Identify which cell holds the provided text, then report its [x, y] central coordinate. 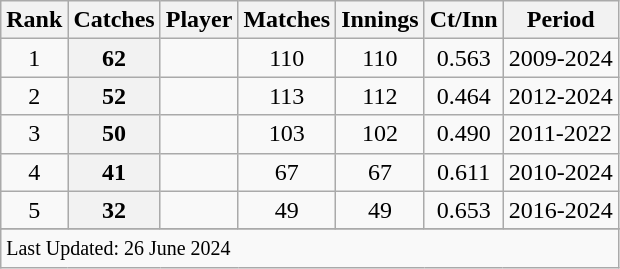
Rank [34, 20]
0.653 [464, 210]
2 [34, 96]
52 [114, 96]
2010-2024 [560, 172]
2009-2024 [560, 58]
Player [199, 20]
103 [287, 134]
Ct/Inn [464, 20]
50 [114, 134]
0.490 [464, 134]
Catches [114, 20]
32 [114, 210]
Period [560, 20]
5 [34, 210]
2012-2024 [560, 96]
41 [114, 172]
0.611 [464, 172]
0.464 [464, 96]
2016-2024 [560, 210]
3 [34, 134]
112 [380, 96]
2011-2022 [560, 134]
1 [34, 58]
113 [287, 96]
4 [34, 172]
Matches [287, 20]
102 [380, 134]
Last Updated: 26 June 2024 [310, 248]
62 [114, 58]
0.563 [464, 58]
Innings [380, 20]
